Detect which cell encompasses the target text, then output its (X, Y) center coordinate. 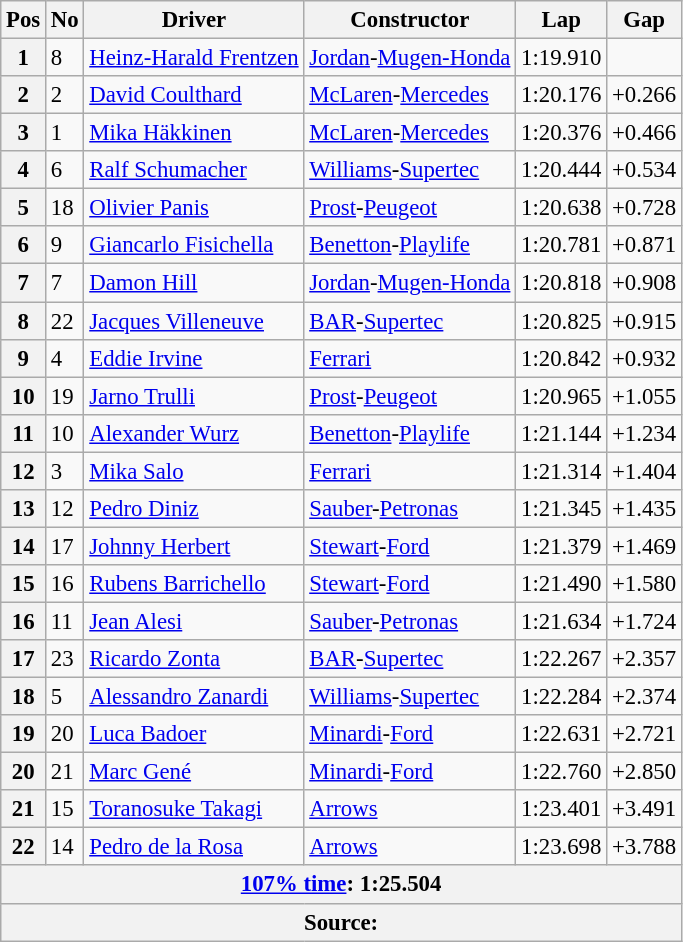
1:23.698 (562, 847)
Source: (342, 922)
1:20.444 (562, 170)
+1.469 (644, 546)
+3.788 (644, 847)
Jacques Villeneuve (194, 321)
1:19.910 (562, 58)
+1.435 (644, 509)
+2.721 (644, 734)
+0.932 (644, 358)
+1.724 (644, 621)
Damon Hill (194, 283)
+2.850 (644, 772)
1:21.634 (562, 621)
Gap (644, 20)
Rubens Barrichello (194, 584)
+0.915 (644, 321)
1:22.631 (562, 734)
Ricardo Zonta (194, 659)
1:22.267 (562, 659)
Heinz-Harald Frentzen (194, 58)
+0.534 (644, 170)
+1.234 (644, 433)
+0.871 (644, 245)
+0.728 (644, 208)
Constructor (410, 20)
Jean Alesi (194, 621)
1:21.379 (562, 546)
Giancarlo Fisichella (194, 245)
Pedro de la Rosa (194, 847)
Alexander Wurz (194, 433)
107% time: 1:25.504 (342, 885)
Mika Salo (194, 471)
Marc Gené (194, 772)
1:21.490 (562, 584)
1:20.825 (562, 321)
Pedro Diniz (194, 509)
+1.055 (644, 396)
+2.357 (644, 659)
1:20.781 (562, 245)
1:20.376 (562, 133)
+1.404 (644, 471)
Ralf Schumacher (194, 170)
+0.908 (644, 283)
1:20.965 (562, 396)
Alessandro Zanardi (194, 697)
1:21.144 (562, 433)
+1.580 (644, 584)
+0.266 (644, 95)
Mika Häkkinen (194, 133)
23 (65, 659)
Pos (24, 20)
Driver (194, 20)
1:23.401 (562, 809)
Luca Badoer (194, 734)
No (65, 20)
Lap (562, 20)
Olivier Panis (194, 208)
1:22.284 (562, 697)
1:20.818 (562, 283)
Jarno Trulli (194, 396)
1:20.842 (562, 358)
1:21.314 (562, 471)
+3.491 (644, 809)
13 (24, 509)
1:22.760 (562, 772)
Toranosuke Takagi (194, 809)
Eddie Irvine (194, 358)
1:20.176 (562, 95)
+2.374 (644, 697)
1:20.638 (562, 208)
+0.466 (644, 133)
1:21.345 (562, 509)
Johnny Herbert (194, 546)
David Coulthard (194, 95)
